Identify which cell holds the provided text, then report its [X, Y] central coordinate. 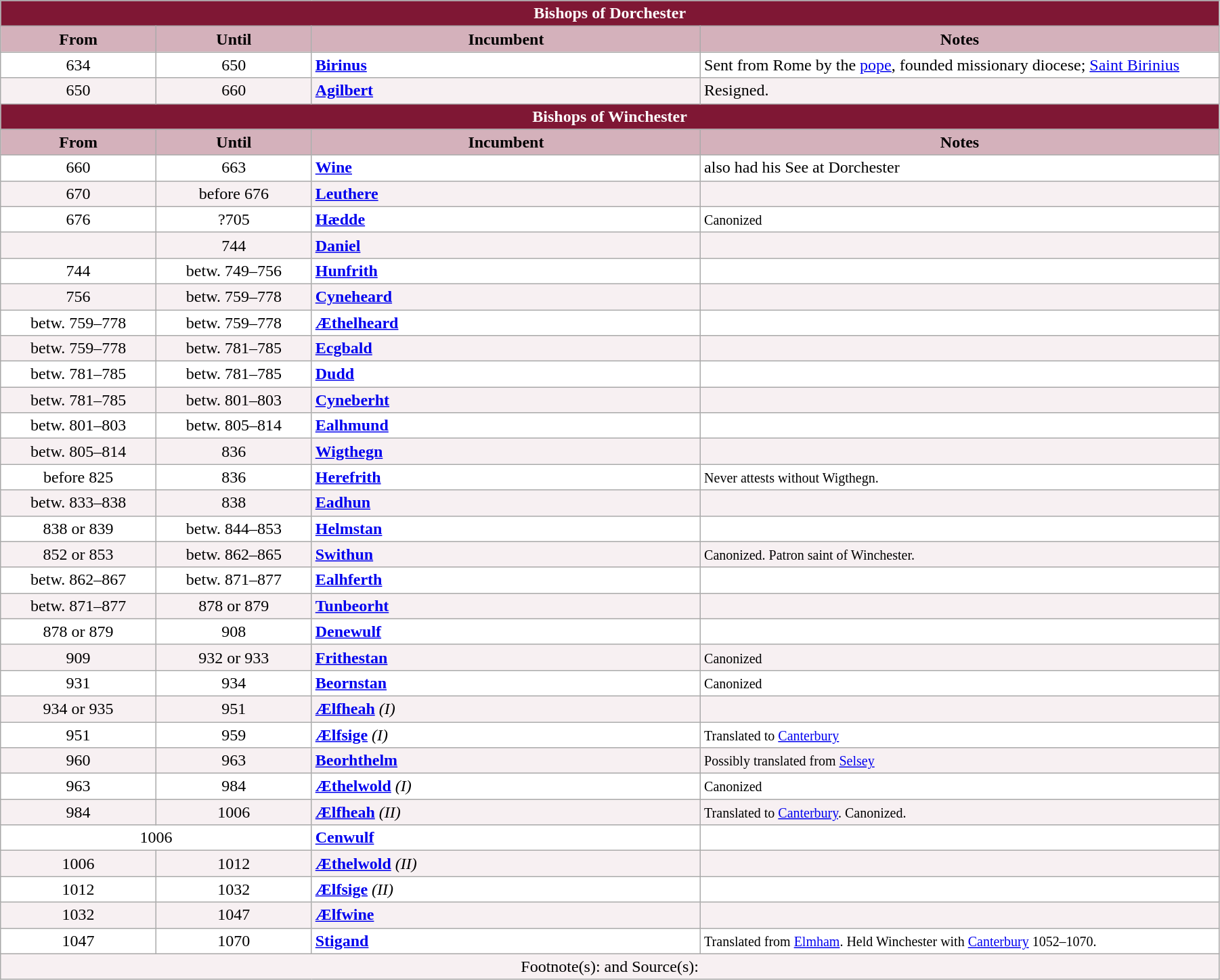
Cyneheard [506, 296]
before 676 [234, 194]
Ealhmund [506, 426]
Hædde [506, 219]
Wine [506, 168]
Hunfrith [506, 271]
Frithestan [506, 657]
931 [79, 683]
also had his See at Dorchester [960, 168]
756 [79, 296]
670 [79, 194]
Wigthegn [506, 451]
Herefrith [506, 477]
838 or 839 [79, 529]
934 [234, 683]
Bishops of Winchester [610, 116]
Dudd [506, 374]
Translated to Canterbury. Canonized. [960, 812]
Ecgbald [506, 349]
959 [234, 734]
Beornstan [506, 683]
Swithun [506, 554]
Translated to Canterbury [960, 734]
Ælfsige (I) [506, 734]
Helmstan [506, 529]
Tunbeorht [506, 606]
Footnote(s): and Source(s): [610, 966]
Leuthere [506, 194]
Æthelheard [506, 323]
betw. 844–853 [234, 529]
Agilbert [506, 91]
Translated from Elmham. Held Winchester with Canterbury 1052–1070. [960, 941]
betw. 833–838 [79, 503]
852 or 853 [79, 554]
Sent from Rome by the pope, founded missionary diocese; Saint Birinius [960, 65]
Daniel [506, 245]
Canonized. Patron saint of Winchester. [960, 554]
960 [79, 761]
Birinus [506, 65]
934 or 935 [79, 709]
Never attests without Wigthegn. [960, 477]
Eadhun [506, 503]
before 825 [79, 477]
Ælfsige (II) [506, 889]
1070 [234, 941]
Æthelwold (I) [506, 786]
Cyneberht [506, 400]
Ælfheah (I) [506, 709]
Æthelwold (II) [506, 864]
Ælfwine [506, 915]
Beorhthelm [506, 761]
909 [79, 657]
?705 [234, 219]
Bishops of Dorchester [610, 14]
Ælfheah (II) [506, 812]
Stigand [506, 941]
Denewulf [506, 631]
betw. 862–867 [79, 580]
908 [234, 631]
betw. 749–756 [234, 271]
663 [234, 168]
838 [234, 503]
Ealhferth [506, 580]
634 [79, 65]
932 or 933 [234, 657]
Possibly translated from Selsey [960, 761]
Cenwulf [506, 838]
betw. 862–865 [234, 554]
Resigned. [960, 91]
676 [79, 219]
